Determine the (x, y) coordinate at the center of the cell enclosing the given text.  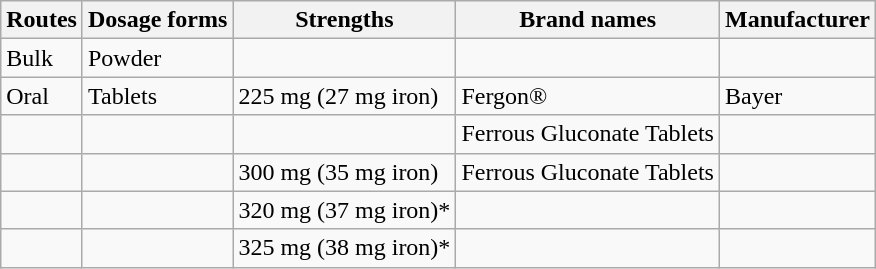
Bayer (797, 96)
Dosage forms (157, 20)
Manufacturer (797, 20)
Strengths (344, 20)
300 mg (35 mg iron) (344, 172)
Bulk (42, 58)
325 mg (38 mg iron)* (344, 248)
Tablets (157, 96)
Fergon® (588, 96)
225 mg (27 mg iron) (344, 96)
Routes (42, 20)
320 mg (37 mg iron)* (344, 210)
Powder (157, 58)
Oral (42, 96)
Brand names (588, 20)
